For the text-containing cell, return its midpoint in (X, Y) coordinate format. 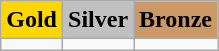
Gold (32, 20)
Silver (98, 20)
Bronze (176, 20)
